Output the (X, Y) coordinate of the center of the cell containing the given text.  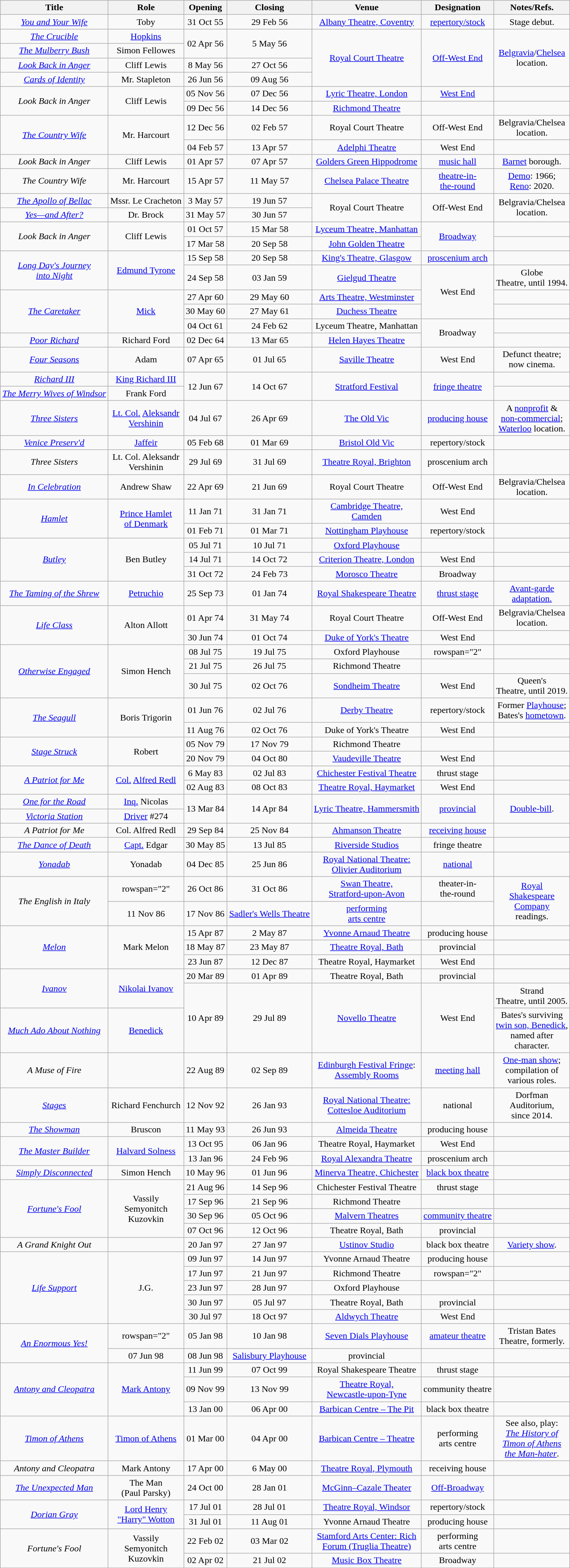
13 Jan 00 (205, 1409)
17 Nov 79 (270, 744)
Mick (146, 311)
Sadler's Wells Theatre (270, 914)
13 Mar 65 (270, 340)
McGinn–Cazale Theater (367, 1488)
02 Jul 83 (270, 773)
music hall (458, 161)
6 May 83 (205, 773)
29 Jul 89 (270, 1018)
21 Sep 96 (270, 1202)
The English in Italy (54, 901)
02 Apr 02 (205, 1560)
21 Jun 69 (270, 487)
theatre-in-the-round (458, 181)
09 Aug 56 (270, 79)
11 Aug 01 (270, 1522)
17 Mar 58 (205, 244)
Theatre Royal, Plymouth (367, 1468)
Theatre Royal, Brighton (367, 462)
Bruscon (146, 1130)
8 May 56 (205, 65)
08 Jul 75 (205, 652)
04 Dec 85 (205, 864)
Lyric Theatre, Hammersmith (367, 809)
Mr. Stapleton (146, 79)
Former Playhouse;Bates's hometown. (532, 710)
A Grand Knight Out (54, 1245)
21 Jul 02 (270, 1560)
Stratford Festival (367, 386)
King Richard III (146, 379)
03 Mar 02 (270, 1541)
Designation (458, 8)
Andrew Shaw (146, 487)
John Golden Theatre (367, 244)
Mark Melon (146, 947)
08 Jun 98 (205, 1355)
06 Apr 00 (270, 1409)
Minerva Theatre, Chichester (367, 1173)
14 Oct 72 (270, 560)
The Showman (54, 1130)
15 Apr 87 (205, 933)
The Seagull (54, 717)
Helen Hayes Theatre (367, 340)
20 Nov 79 (205, 758)
11 Aug 76 (205, 730)
15 Mar 58 (270, 229)
12 Nov 92 (205, 1105)
26 Jul 75 (270, 666)
Richard III (54, 379)
22 Apr 69 (205, 487)
Petruchio (146, 593)
One for the Road (54, 802)
29 Jul 69 (205, 462)
05 Jul 71 (205, 545)
31 Oct 55 (205, 22)
05 Feb 68 (205, 442)
Notes/Refs. (532, 8)
10 May 96 (205, 1173)
30 Sep 96 (205, 1216)
Barbican Centre – The Pit (367, 1409)
Edmund Tyrone (146, 271)
11 May 57 (270, 181)
The Merry Wives of Windsor (54, 393)
Stage debut. (532, 22)
Bates's survivingtwin son, Benedick,named aftercharacter. (532, 1030)
05 Nov 56 (205, 94)
04 Apr 00 (270, 1439)
Criterion Theatre, London (367, 560)
13 Jan 96 (205, 1158)
19 Jun 57 (270, 201)
02 Sep 89 (270, 1070)
11 Jan 71 (205, 512)
Ivanov (54, 988)
An Enormous Yes! (54, 1343)
01 Jan 74 (270, 593)
10 Jan 98 (270, 1336)
Richard Ford (146, 340)
Morosco Theatre (367, 574)
14 Jul 71 (205, 560)
Title (54, 8)
23 Jun 97 (205, 1288)
27 Apr 60 (205, 297)
Cards of Identity (54, 79)
01 Jul 65 (270, 360)
Arts Theatre, Westminster (367, 297)
Avant-gardeadaptation. (532, 593)
26 Jun 93 (270, 1130)
07 Oct 96 (205, 1230)
17 Sep 96 (205, 1202)
01 Apr 89 (270, 976)
Mssr. Le Cracheton (146, 201)
11 May 93 (205, 1130)
11 Nov 86 (146, 914)
Long Day's Journeyinto Night (54, 271)
Robert (146, 751)
07 Apr 65 (205, 360)
Ahmanson Theatre (367, 830)
26 Jun 56 (205, 79)
14 Apr 84 (270, 809)
Stamford Arts Center: RichForum (Truglia Theatre) (367, 1541)
26 Jan 93 (270, 1105)
Saville Theatre (367, 360)
27 May 61 (270, 311)
Gielgud Theatre (367, 277)
14 Sep 96 (270, 1187)
Ben Butley (146, 560)
26 Apr 69 (270, 418)
07 Apr 57 (270, 161)
Lord Henry"Harry" Wotton (146, 1514)
15 Apr 57 (205, 181)
Alton Allott (146, 625)
24 Oct 00 (205, 1488)
14 Jun 97 (270, 1259)
Adelphi Theatre (367, 147)
25 Nov 84 (270, 830)
Stages (54, 1105)
Sondheim Theatre (367, 685)
31 May 74 (270, 618)
04 Feb 57 (205, 147)
17 Jun 97 (205, 1273)
Swan Theatre,Stratford-upon-Avon (367, 889)
Closing (270, 8)
Simon Fellowes (146, 51)
27 Oct 56 (270, 65)
31 Oct 72 (205, 574)
30 Jun 57 (270, 215)
19 Jul 75 (270, 652)
22 Aug 89 (205, 1070)
Golders Green Hippodrome (367, 161)
Ustinov Studio (367, 1245)
The Mulberry Bush (54, 51)
04 Oct 80 (270, 758)
17 Apr 00 (205, 1468)
You and Your Wife (54, 22)
StrandTheatre, until 2005. (532, 995)
Role (146, 8)
Barbican Centre – Theatre (367, 1439)
31 Oct 86 (270, 889)
03 Jan 59 (270, 277)
The Apollo of Bellac (54, 201)
The Master Builder (54, 1151)
30 May 85 (205, 845)
Bristol Old Vic (367, 442)
Malvern Theatres (367, 1216)
Royal National Theatre:Cottesloe Auditorium (367, 1105)
20 Mar 89 (205, 976)
Otherwise Engaged (54, 671)
2 May 87 (270, 933)
23 Jun 87 (205, 962)
Venice Preserv'd (54, 442)
Four Seasons (54, 360)
Adam (146, 360)
30 Jul 75 (205, 685)
12 Dec 87 (270, 962)
01 Feb 71 (205, 531)
The Old Vic (367, 418)
6 May 00 (270, 1468)
Albany Theatre, Coventry (367, 22)
Barnet borough. (532, 161)
02 Apr 56 (205, 43)
28 Jun 97 (270, 1288)
09 Nov 99 (205, 1390)
Prince Hamletof Denmark (146, 518)
5 May 56 (270, 43)
28 Jul 01 (270, 1507)
29 Sep 84 (205, 830)
GlobeTheatre, until 1994. (532, 277)
05 Nov 79 (205, 744)
Capt. Edgar (146, 845)
01 Apr 74 (205, 618)
04 Oct 61 (205, 326)
31 May 57 (205, 215)
The Taming of the Shrew (54, 593)
J.G. (146, 1288)
Tristan BatesTheatre, formerly. (532, 1336)
02 Dec 64 (205, 340)
Melon (54, 947)
01 Oct 57 (205, 229)
02 Jul 76 (270, 710)
21 Jun 97 (270, 1273)
07 Dec 56 (270, 94)
The Man(Paul Parsky) (146, 1488)
22 Feb 02 (205, 1541)
Dorian Gray (54, 1514)
29 Feb 56 (270, 22)
Edinburgh Festival Fringe:Assembly Rooms (367, 1070)
Defunct theatre;now cinema. (532, 360)
3 May 57 (205, 201)
theater-in-the-round (458, 889)
18 Oct 97 (270, 1316)
Dr. Brock (146, 215)
Richard Fenchurch (146, 1105)
Boris Trigorin (146, 717)
13 Jul 85 (270, 845)
Double-bill. (532, 809)
King's Theatre, Glasgow (367, 258)
17 Nov 86 (205, 914)
Royal National Theatre:Olivier Auditorium (367, 864)
08 Oct 83 (270, 787)
Demo: 1966;Reno: 2020. (532, 181)
DorfmanAuditorium,since 2014. (532, 1105)
Victoria Station (54, 816)
Hamlet (54, 518)
13 Mar 84 (205, 809)
05 Jan 98 (205, 1336)
13 Apr 57 (270, 147)
Off-Broadway (458, 1488)
Life Class (54, 625)
Life Support (54, 1288)
12 Dec 56 (205, 128)
The Dance of Death (54, 845)
09 Dec 56 (205, 108)
04 Jul 67 (205, 418)
Lyric Theatre, London (367, 94)
27 Jan 97 (270, 1245)
Nikolai Ivanov (146, 988)
01 Jun 96 (270, 1173)
26 Oct 86 (205, 889)
Driver #274 (146, 816)
11 Jun 99 (205, 1370)
amateur theatre (458, 1336)
06 Jan 96 (270, 1144)
09 Jun 97 (205, 1259)
Halvard Solness (146, 1151)
Stage Struck (54, 751)
24 Feb 96 (270, 1158)
01 Jun 76 (205, 710)
Toby (146, 22)
A nonprofit &non-commercial;Waterloo location. (532, 418)
10 Apr 89 (205, 1018)
See also, play:The History ofTimon of Athensthe Man-hater. (532, 1439)
13 Nov 99 (270, 1390)
Vaudeville Theatre (367, 758)
12 Jun 67 (205, 386)
Yes—and After? (54, 215)
24 Feb 62 (270, 326)
Derby Theatre (367, 710)
Duchess Theatre (367, 311)
07 Jun 98 (146, 1355)
05 Jul 97 (270, 1302)
24 Feb 73 (270, 574)
Aldwych Theatre (367, 1316)
05 Oct 96 (270, 1216)
Almeida Theatre (367, 1130)
Theatre Royal, Windsor (367, 1507)
07 Oct 99 (270, 1370)
15 Sep 58 (205, 258)
Riverside Studios (367, 845)
In Celebration (54, 487)
30 Jun 74 (205, 637)
01 Mar 00 (205, 1439)
10 Jul 71 (270, 545)
Cambridge Theatre,Camden (367, 512)
Nottingham Playhouse (367, 531)
Novello Theatre (367, 1018)
17 Jul 01 (205, 1507)
02 Feb 57 (270, 128)
30 Jun 97 (205, 1302)
21 Aug 96 (205, 1187)
18 May 87 (205, 947)
25 Jun 86 (270, 864)
31 Jul 69 (270, 462)
21 Jul 75 (205, 666)
30 May 60 (205, 311)
24 Sep 58 (205, 277)
29 May 60 (270, 297)
28 Jan 01 (270, 1488)
Poor Richard (54, 340)
Much Ado About Nothing (54, 1030)
meeting hall (458, 1070)
The Crucible (54, 36)
Jaffeir (146, 442)
A Muse of Fire (54, 1070)
01 Mar 71 (270, 531)
Chelsea Palace Theatre (367, 181)
14 Oct 67 (270, 386)
13 Oct 95 (205, 1144)
01 Oct 74 (270, 637)
31 Jul 01 (205, 1522)
14 Dec 56 (270, 108)
23 May 87 (270, 947)
02 Aug 83 (205, 787)
The Unexpected Man (54, 1488)
RoyalShakespeareCompanyreadings. (532, 901)
20 Jan 97 (205, 1245)
Benedick (146, 1030)
Simply Disconnected (54, 1173)
Opening (205, 8)
Royal Alexandra Theatre (367, 1158)
Frank Ford (146, 393)
Butley (54, 560)
Variety show. (532, 1245)
25 Sep 73 (205, 593)
Salisbury Playhouse (270, 1355)
Music Box Theatre (367, 1560)
The Caretaker (54, 311)
One-man show;compilation ofvarious roles. (532, 1070)
01 Apr 57 (205, 161)
30 Jul 97 (205, 1316)
Venue (367, 8)
Inq. Nicolas (146, 802)
31 Jan 71 (270, 512)
01 Mar 69 (270, 442)
12 Oct 96 (270, 1230)
Hopkins (146, 36)
Theatre Royal,Newcastle-upon-Tyne (367, 1390)
Queen'sTheatre, until 2019. (532, 685)
Seven Dials Playhouse (367, 1336)
